Return [x, y] of the center of cell containing provided text 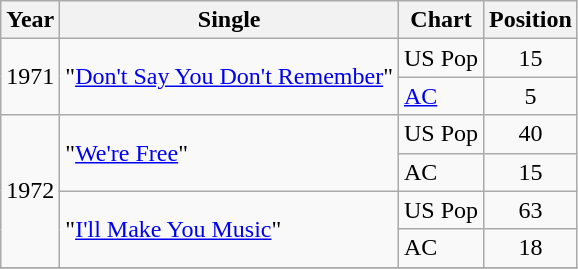
18 [531, 248]
Year [30, 20]
63 [531, 210]
1971 [30, 77]
5 [531, 96]
Chart [440, 20]
"Don't Say You Don't Remember" [230, 77]
Position [531, 20]
"We're Free" [230, 153]
Single [230, 20]
40 [531, 134]
"I'll Make You Music" [230, 229]
1972 [30, 191]
